Output the (X, Y) coordinate of the center of the cell containing the given text.  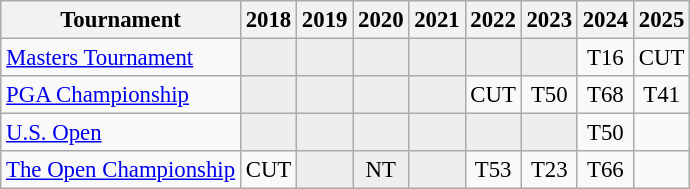
2021 (437, 20)
The Open Championship (121, 170)
T66 (605, 170)
2022 (493, 20)
Tournament (121, 20)
2020 (381, 20)
T68 (605, 95)
T16 (605, 58)
NT (381, 170)
2018 (268, 20)
2024 (605, 20)
U.S. Open (121, 133)
2023 (549, 20)
Masters Tournament (121, 58)
T23 (549, 170)
PGA Championship (121, 95)
T41 (661, 95)
2025 (661, 20)
2019 (325, 20)
T53 (493, 170)
